Find where the given text appears and provide that cell's center as (x, y) coordinate. 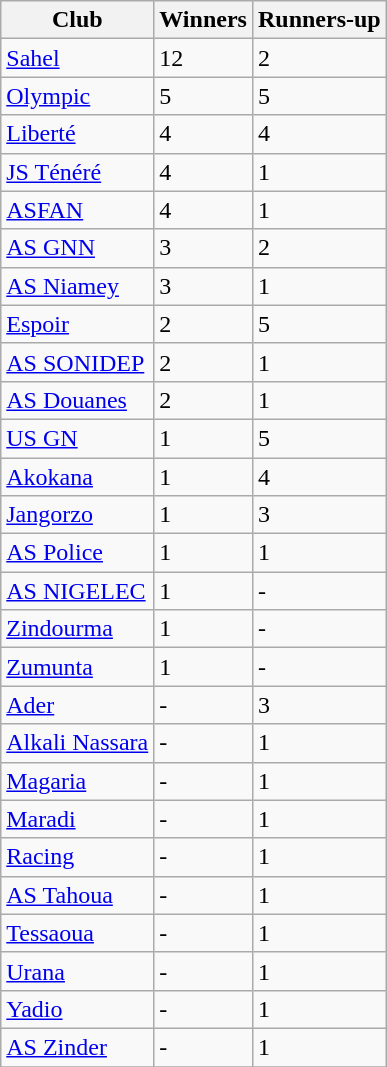
ASFAN (78, 210)
Zumunta (78, 667)
Urana (78, 971)
US GN (78, 438)
Alkali Nassara (78, 743)
Olympic (78, 96)
Espoir (78, 324)
Liberté (78, 134)
Yadio (78, 1009)
AS GNN (78, 248)
AS Douanes (78, 400)
Jangorzo (78, 515)
AS Police (78, 553)
12 (204, 58)
Racing (78, 857)
Zindourma (78, 629)
Club (78, 20)
AS Niamey (78, 286)
Sahel (78, 58)
Runners-up (319, 20)
Magaria (78, 781)
AS SONIDEP (78, 362)
Winners (204, 20)
AS Zinder (78, 1047)
Ader (78, 705)
Akokana (78, 477)
AS Tahoua (78, 895)
Maradi (78, 819)
JS Ténéré (78, 172)
Tessaoua (78, 933)
AS NIGELEC (78, 591)
